Detect which cell encompasses the target text, then output its [X, Y] center coordinate. 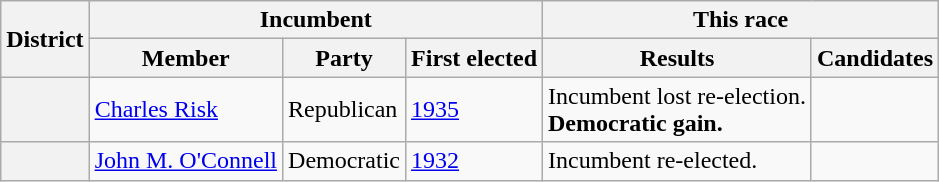
Incumbent lost re-election.Democratic gain. [678, 110]
Democratic [344, 161]
Member [186, 58]
Party [344, 58]
Results [678, 58]
1935 [474, 110]
This race [741, 20]
First elected [474, 58]
District [45, 39]
Charles Risk [186, 110]
John M. O'Connell [186, 161]
Candidates [874, 58]
Republican [344, 110]
Incumbent [316, 20]
1932 [474, 161]
Incumbent re-elected. [678, 161]
